Scan for the cell matching the given text and deliver its [x, y] coordinate at center. 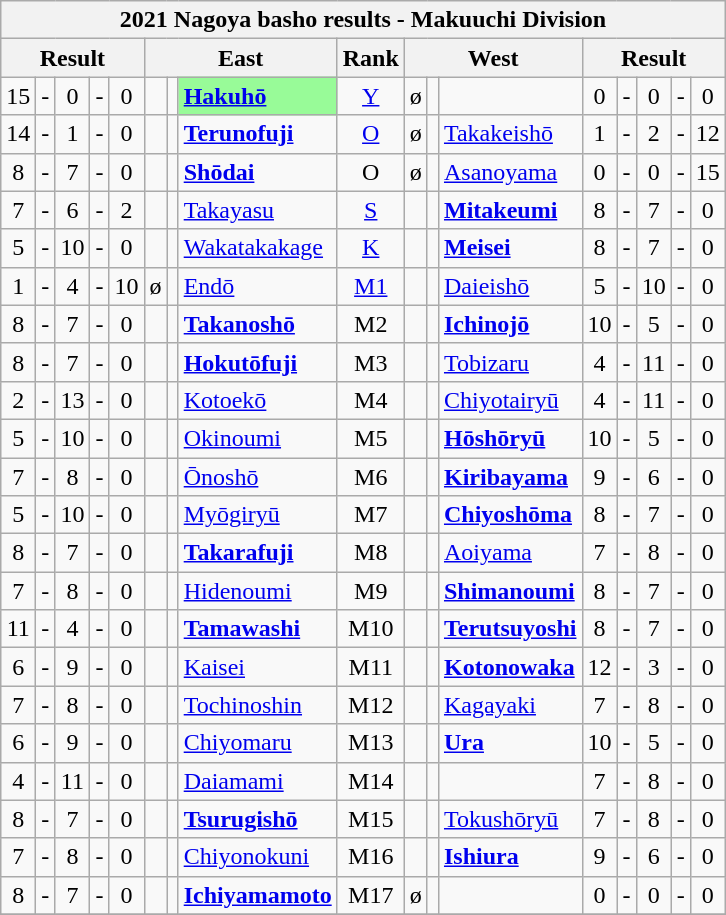
Daiamami [258, 781]
Okinoumi [258, 438]
M13 [370, 743]
Tobizaru [510, 362]
Tokushōryū [510, 819]
14 [18, 134]
Kotonowaka [510, 667]
Takarafuji [258, 553]
Tochinoshin [258, 705]
Ishiura [510, 857]
13 [72, 400]
M16 [370, 857]
M5 [370, 438]
Shimanoumi [510, 591]
Tamawashi [258, 629]
Ichinojō [510, 324]
Kiribayama [510, 477]
East [240, 58]
Shōdai [258, 172]
M1 [370, 286]
West [493, 58]
M8 [370, 553]
Y [370, 96]
Chiyoshōma [510, 515]
Myōgiryū [258, 515]
Takanoshō [258, 324]
M4 [370, 400]
Terutsuyoshi [510, 629]
M3 [370, 362]
Takayasu [258, 210]
M11 [370, 667]
M2 [370, 324]
Asanoyama [510, 172]
Chiyotairyū [510, 400]
M12 [370, 705]
Hidenoumi [258, 591]
M7 [370, 515]
Kaisei [258, 667]
M10 [370, 629]
Tsurugishō [258, 819]
M15 [370, 819]
M6 [370, 477]
Mitakeumi [510, 210]
Kagayaki [510, 705]
M14 [370, 781]
Terunofuji [258, 134]
Chiyomaru [258, 743]
Hokutōfuji [258, 362]
Hōshōryū [510, 438]
Aoiyama [510, 553]
M17 [370, 895]
Endō [258, 286]
Chiyonokuni [258, 857]
3 [654, 667]
K [370, 248]
Meisei [510, 248]
Kotoekō [258, 400]
Ichiyamamoto [258, 895]
Rank [370, 58]
S [370, 210]
M9 [370, 591]
Takakeishō [510, 134]
Ura [510, 743]
Daieishō [510, 286]
Ōnoshō [258, 477]
Hakuhō [258, 96]
2021 Nagoya basho results - Makuuchi Division [364, 20]
Wakatakakage [258, 248]
